Determine the (x, y) coordinate at the center of the cell enclosing the given text.  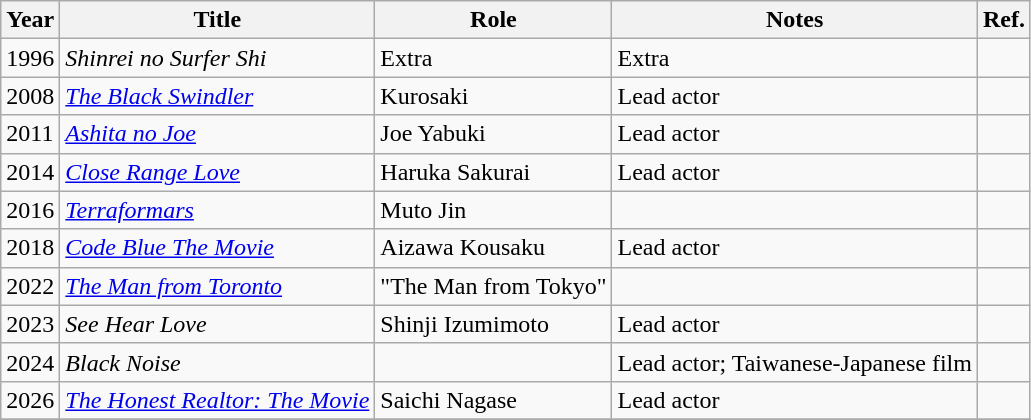
Ashita no Joe (218, 134)
Close Range Love (218, 172)
The Honest Realtor: The Movie (218, 400)
2018 (30, 248)
2022 (30, 286)
See Hear Love (218, 324)
Notes (794, 20)
"The Man from Tokyo" (494, 286)
1996 (30, 58)
2026 (30, 400)
2023 (30, 324)
The Man from Toronto (218, 286)
2008 (30, 96)
Code Blue The Movie (218, 248)
2014 (30, 172)
Kurosaki (494, 96)
Black Noise (218, 362)
Joe Yabuki (494, 134)
Shinrei no Surfer Shi (218, 58)
Shinji Izumimoto (494, 324)
Title (218, 20)
The Black Swindler (218, 96)
Lead actor; Taiwanese-Japanese film (794, 362)
Saichi Nagase (494, 400)
2024 (30, 362)
Aizawa Kousaku (494, 248)
Terraformars (218, 210)
Role (494, 20)
2011 (30, 134)
Ref. (1004, 20)
Muto Jin (494, 210)
2016 (30, 210)
Year (30, 20)
Haruka Sakurai (494, 172)
